For the text-containing cell, return its midpoint in [x, y] coordinate format. 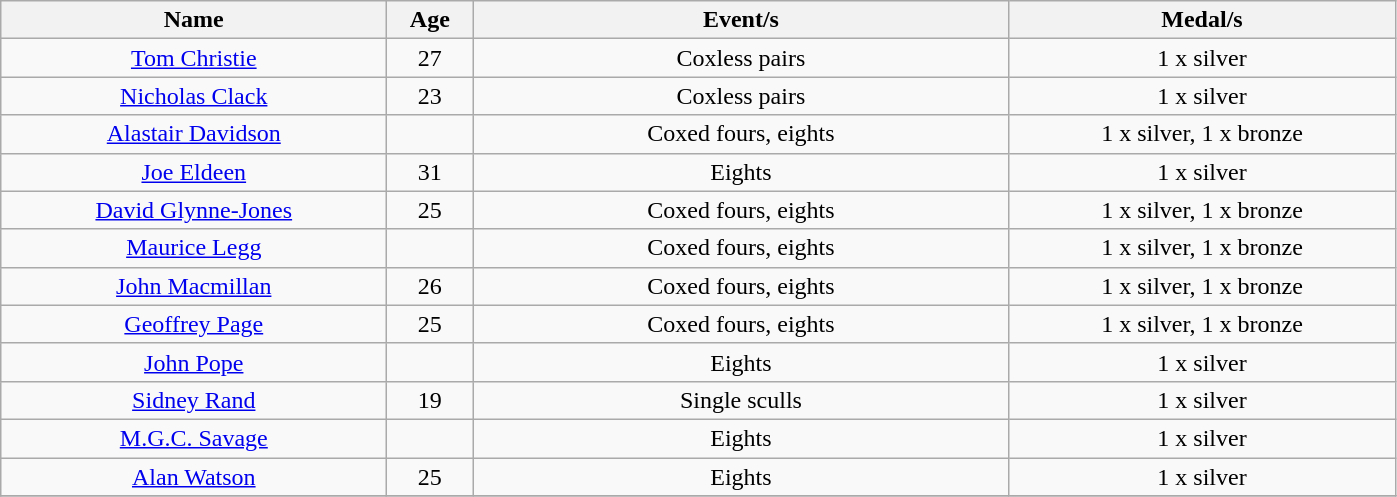
John Pope [194, 362]
M.G.C. Savage [194, 438]
31 [430, 172]
23 [430, 96]
Medal/s [1202, 20]
Age [430, 20]
Event/s [741, 20]
Maurice Legg [194, 248]
Alastair Davidson [194, 134]
Alan Watson [194, 477]
Sidney Rand [194, 400]
Geoffrey Page [194, 324]
Joe Eldeen [194, 172]
John Macmillan [194, 286]
Name [194, 20]
19 [430, 400]
Tom Christie [194, 58]
Nicholas Clack [194, 96]
Single sculls [741, 400]
26 [430, 286]
27 [430, 58]
David Glynne-Jones [194, 210]
